Output the (x, y) coordinate of the center of the cell containing the given text.  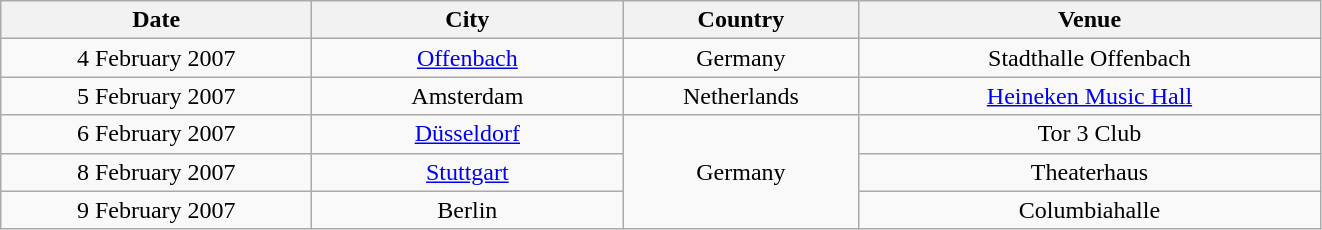
Offenbach (468, 58)
Netherlands (741, 96)
Stadthalle Offenbach (1090, 58)
Heineken Music Hall (1090, 96)
6 February 2007 (156, 134)
4 February 2007 (156, 58)
8 February 2007 (156, 172)
Columbiahalle (1090, 210)
9 February 2007 (156, 210)
Berlin (468, 210)
Date (156, 20)
City (468, 20)
Country (741, 20)
Tor 3 Club (1090, 134)
Theaterhaus (1090, 172)
Venue (1090, 20)
Stuttgart (468, 172)
5 February 2007 (156, 96)
Düsseldorf (468, 134)
Amsterdam (468, 96)
